Scan for the cell matching the given text and deliver its (X, Y) coordinate at center. 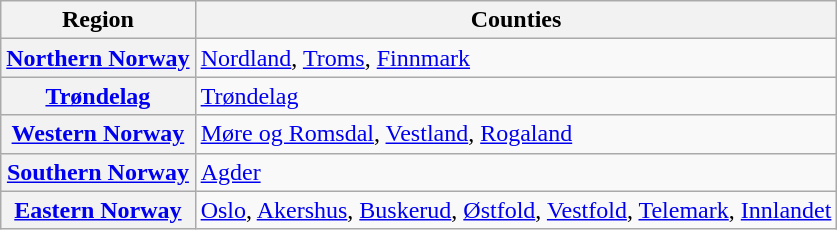
Eastern Norway (98, 210)
Southern Norway (98, 172)
Northern Norway (98, 58)
Counties (516, 20)
Region (98, 20)
Agder (516, 172)
Western Norway (98, 134)
Oslo, Akershus, Buskerud, Østfold, Vestfold, Telemark, Innlandet (516, 210)
Nordland, Troms, Finnmark (516, 58)
Møre og Romsdal, Vestland, Rogaland (516, 134)
